Find where the given text appears and provide that cell's center as (X, Y) coordinate. 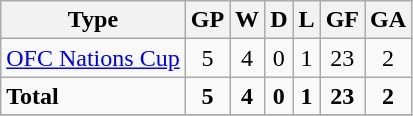
W (248, 20)
L (306, 20)
OFC Nations Cup (93, 58)
GP (207, 20)
GA (388, 20)
GF (342, 20)
Total (93, 96)
D (279, 20)
Type (93, 20)
